Scan for the cell matching the given text and deliver its (X, Y) coordinate at center. 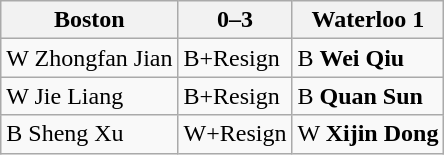
Boston (90, 20)
Waterloo 1 (368, 20)
0–3 (235, 20)
W Xijin Dong (368, 134)
W Jie Liang (90, 96)
W+Resign (235, 134)
W Zhongfan Jian (90, 58)
B Quan Sun (368, 96)
B Sheng Xu (90, 134)
B Wei Qiu (368, 58)
